Pinpoint the cell where the given text exists, returning its (X, Y) midpoint coordinate. 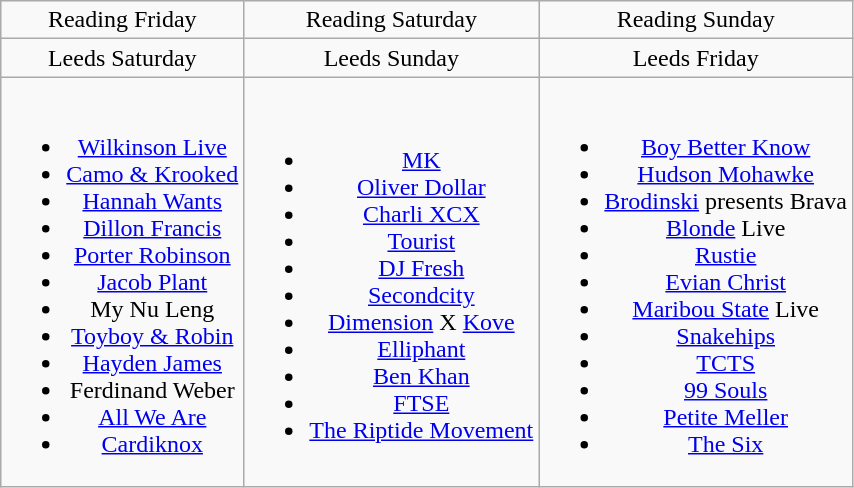
Reading Friday (122, 20)
Leeds Sunday (392, 58)
Leeds Saturday (122, 58)
Leeds Friday (696, 58)
Reading Saturday (392, 20)
MKOliver DollarCharli XCXTouristDJ FreshSecondcityDimension X KoveElliphantBen KhanFTSEThe Riptide Movement (392, 282)
Reading Sunday (696, 20)
Boy Better KnowHudson MohawkeBrodinski presents BravaBlonde LiveRustieEvian ChristMaribou State LiveSnakehipsTCTS99 SoulsPetite MellerThe Six (696, 282)
